Output the [x, y] coordinate of the center of the cell containing the given text.  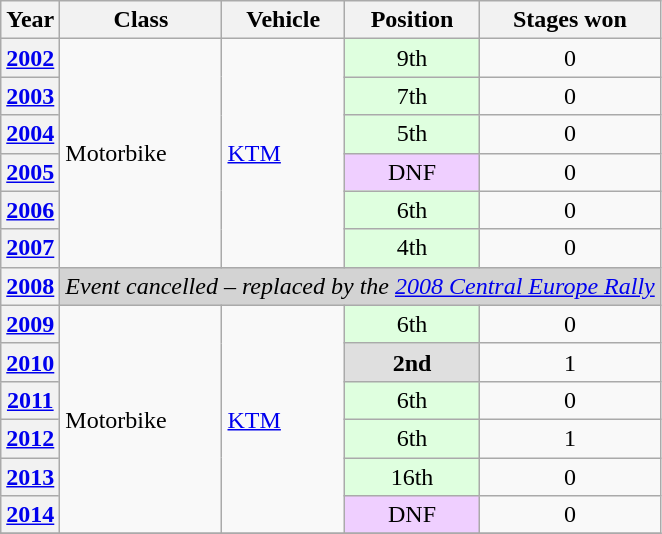
2002 [30, 58]
2006 [30, 210]
2011 [30, 400]
2009 [30, 324]
2004 [30, 134]
2008 [30, 286]
Year [30, 20]
Position [412, 20]
2012 [30, 438]
Stages won [570, 20]
2010 [30, 362]
2nd [412, 362]
Vehicle [283, 20]
7th [412, 96]
4th [412, 248]
2013 [30, 477]
9th [412, 58]
2003 [30, 96]
2007 [30, 248]
Event cancelled – replaced by the 2008 Central Europe Rally [360, 286]
16th [412, 477]
5th [412, 134]
2014 [30, 515]
Class [141, 20]
2005 [30, 172]
